From the cell containing the given text, extract its center point as [x, y] coordinate. 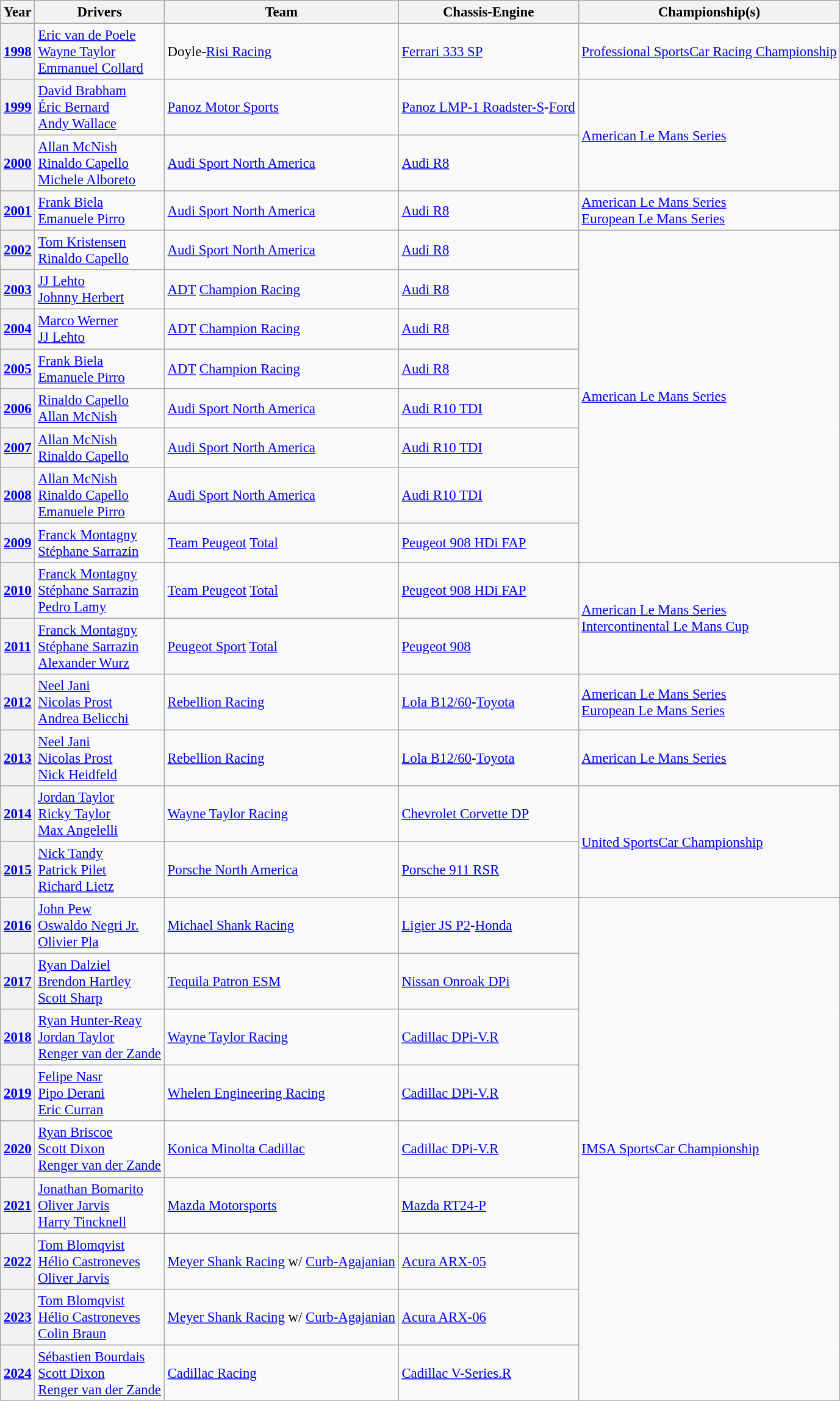
Eric van de Poele Wayne Taylor Emmanuel Collard [99, 52]
2000 [18, 164]
Neel Jani Nicolas Prost Andrea Belicchi [99, 702]
Championship(s) [709, 12]
2013 [18, 758]
Rinaldo Capello Allan McNish [99, 408]
2016 [18, 926]
2018 [18, 1037]
Neel Jani Nicolas Prost Nick Heidfeld [99, 758]
Acura ARX-05 [488, 1261]
2003 [18, 289]
2002 [18, 250]
David Brabham Éric Bernard Andy Wallace [99, 107]
Cadillac V-Series.R [488, 1373]
Jordan Taylor Ricky Taylor Max Angelelli [99, 814]
Franck Montagny Stéphane Sarrazin Pedro Lamy [99, 591]
2008 [18, 495]
Tom Kristensen Rinaldo Capello [99, 250]
Felipe Nasr Pipo Derani Eric Curran [99, 1093]
2005 [18, 369]
2023 [18, 1317]
2009 [18, 543]
2022 [18, 1261]
2015 [18, 870]
Doyle-Risi Racing [281, 52]
Professional SportsCar Racing Championship [709, 52]
Tom Blomqvist Hélio Castroneves Colin Braun [99, 1317]
Chassis-Engine [488, 12]
2010 [18, 591]
Panoz Motor Sports [281, 107]
Michael Shank Racing [281, 926]
2014 [18, 814]
JJ Lehto Johnny Herbert [99, 289]
Whelen Engineering Racing [281, 1093]
Year [18, 12]
2020 [18, 1150]
Mazda Motorsports [281, 1205]
Ryan Hunter-Reay Jordan Taylor Renger van der Zande [99, 1037]
Panoz LMP-1 Roadster-S-Ford [488, 107]
Allan McNish Rinaldo Capello [99, 448]
1998 [18, 52]
Franck Montagny Stéphane Sarrazin Alexander Wurz [99, 646]
Ferrari 333 SP [488, 52]
American Le Mans SeriesIntercontinental Le Mans Cup [709, 619]
2011 [18, 646]
Peugeot 908 [488, 646]
Sébastien Bourdais Scott Dixon Renger van der Zande [99, 1373]
2001 [18, 211]
John Pew Oswaldo Negri Jr. Olivier Pla [99, 926]
Cadillac Racing [281, 1373]
United SportsCar Championship [709, 842]
Tom Blomqvist Hélio Castroneves Oliver Jarvis [99, 1261]
Nissan Onroak DPi [488, 982]
2004 [18, 330]
2024 [18, 1373]
Konica Minolta Cadillac [281, 1150]
Marco Werner JJ Lehto [99, 330]
Ryan Dalziel Brendon Hartley Scott Sharp [99, 982]
Mazda RT24-P [488, 1205]
Porsche North America [281, 870]
IMSA SportsCar Championship [709, 1149]
Peugeot Sport Total [281, 646]
Chevrolet Corvette DP [488, 814]
2012 [18, 702]
Acura ARX-06 [488, 1317]
Tequila Patron ESM [281, 982]
2006 [18, 408]
Porsche 911 RSR [488, 870]
Franck Montagny Stéphane Sarrazin [99, 543]
2017 [18, 982]
2019 [18, 1093]
Ryan Briscoe Scott Dixon Renger van der Zande [99, 1150]
Team [281, 12]
Drivers [99, 12]
Jonathan Bomarito Oliver Jarvis Harry Tincknell [99, 1205]
Allan McNish Rinaldo Capello Michele Alboreto [99, 164]
Ligier JS P2-Honda [488, 926]
2007 [18, 448]
2021 [18, 1205]
Nick Tandy Patrick Pilet Richard Lietz [99, 870]
1999 [18, 107]
Allan McNish Rinaldo Capello Emanuele Pirro [99, 495]
